Output the (x, y) coordinate of the center of the cell containing the given text.  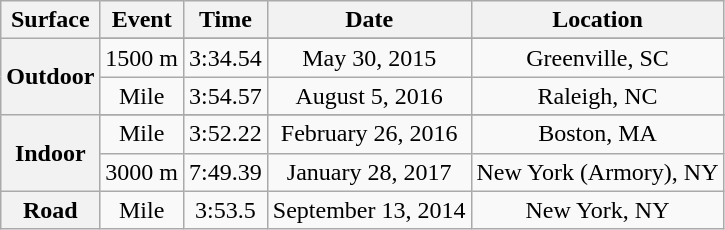
Outdoor (50, 77)
Raleigh, NC (598, 96)
3:52.22 (226, 134)
Time (226, 20)
3:54.57 (226, 96)
Location (598, 20)
3000 m (142, 172)
Boston, MA (598, 134)
Event (142, 20)
New York, NY (598, 210)
Date (369, 20)
February 26, 2016 (369, 134)
May 30, 2015 (369, 58)
August 5, 2016 (369, 96)
Indoor (50, 153)
3:34.54 (226, 58)
7:49.39 (226, 172)
September 13, 2014 (369, 210)
3:53.5 (226, 210)
January 28, 2017 (369, 172)
Surface (50, 20)
Greenville, SC (598, 58)
New York (Armory), NY (598, 172)
Road (50, 210)
1500 m (142, 58)
